Determine the [x, y] coordinate at the center of the cell enclosing the given text.  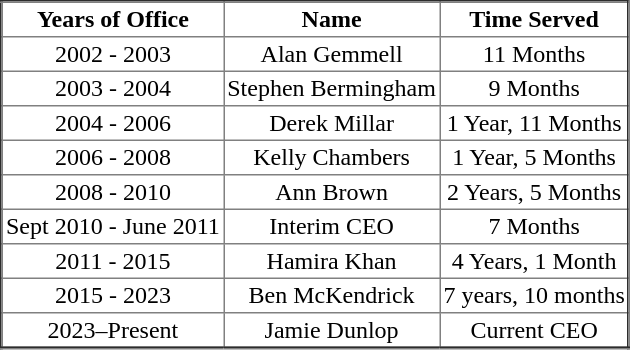
Name [332, 20]
7 years, 10 months [535, 295]
Interim CEO [332, 226]
1 Year, 11 Months [535, 123]
Sept 2010 - June 2011 [113, 226]
Ben McKendrick [332, 295]
Alan Gemmell [332, 54]
2002 - 2003 [113, 54]
Stephen Bermingham [332, 88]
2008 - 2010 [113, 192]
2011 - 2015 [113, 261]
2003 - 2004 [113, 88]
2015 - 2023 [113, 295]
2023–Present [113, 330]
Kelly Chambers [332, 157]
Current CEO [535, 330]
1 Year, 5 Months [535, 157]
7 Months [535, 226]
4 Years, 1 Month [535, 261]
Hamira Khan [332, 261]
11 Months [535, 54]
Time Served [535, 20]
2004 - 2006 [113, 123]
2 Years, 5 Months [535, 192]
Derek Millar [332, 123]
9 Months [535, 88]
2006 - 2008 [113, 157]
Years of Office [113, 20]
Jamie Dunlop [332, 330]
Ann Brown [332, 192]
